From the cell containing the given text, extract its center point as (X, Y) coordinate. 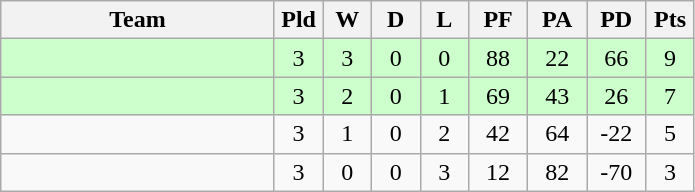
Pld (298, 20)
22 (558, 58)
7 (670, 96)
-22 (616, 134)
82 (558, 172)
PF (498, 20)
-70 (616, 172)
66 (616, 58)
26 (616, 96)
64 (558, 134)
43 (558, 96)
69 (498, 96)
88 (498, 58)
Team (138, 20)
PD (616, 20)
Pts (670, 20)
L (444, 20)
D (396, 20)
12 (498, 172)
9 (670, 58)
42 (498, 134)
W (348, 20)
PA (558, 20)
5 (670, 134)
